Return (X, Y) of the center of cell containing provided text 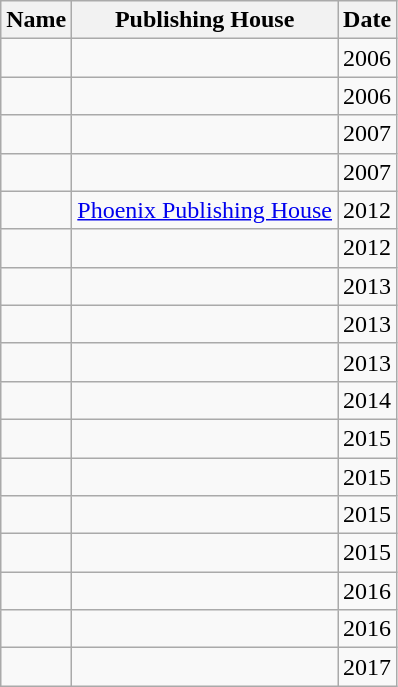
Publishing House (205, 20)
Name (36, 20)
2017 (368, 667)
Date (368, 20)
2014 (368, 400)
Phoenix Publishing House (205, 210)
